For the text-containing cell, return its midpoint in [X, Y] coordinate format. 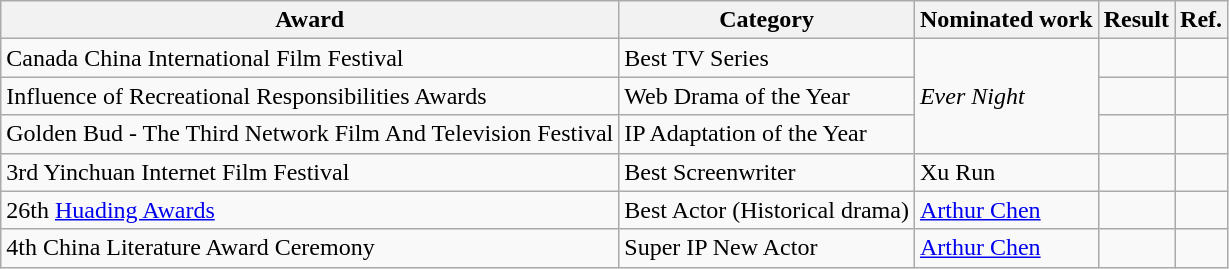
4th China Literature Award Ceremony [310, 248]
Award [310, 20]
Golden Bud - The Third Network Film And Television Festival [310, 134]
Xu Run [1006, 172]
Canada China International Film Festival [310, 58]
Result [1136, 20]
Super IP New Actor [767, 248]
Ever Night [1006, 96]
Nominated work [1006, 20]
Web Drama of the Year [767, 96]
26th Huading Awards [310, 210]
Best Actor (Historical drama) [767, 210]
3rd Yinchuan Internet Film Festival [310, 172]
Influence of Recreational Responsibilities Awards [310, 96]
IP Adaptation of the Year [767, 134]
Best Screenwriter [767, 172]
Category [767, 20]
Best TV Series [767, 58]
Ref. [1202, 20]
